Return the [x, y] coordinate for the center point of the cell that contains the specified text.  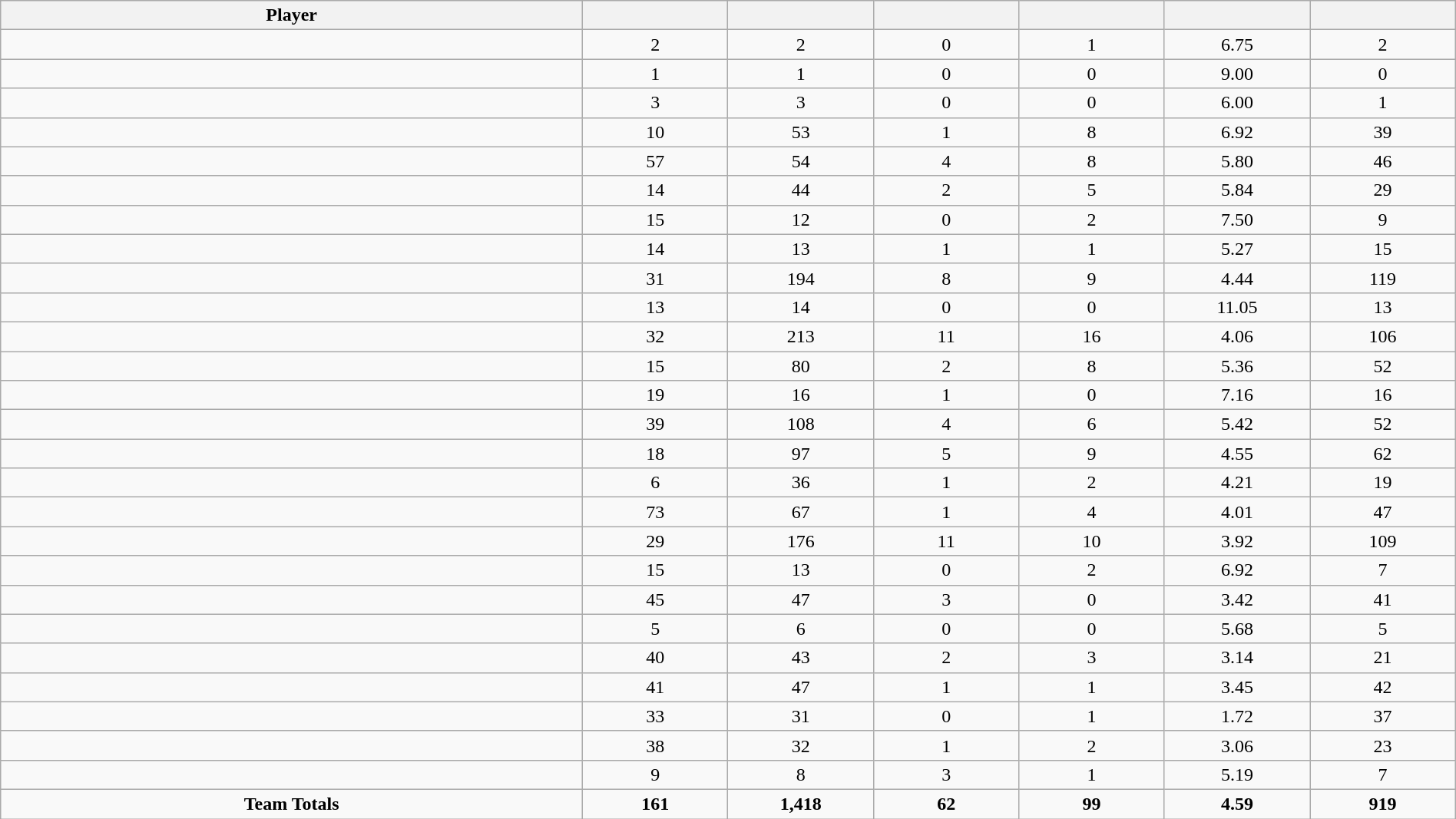
5.19 [1236, 774]
4.55 [1236, 454]
23 [1382, 745]
5.42 [1236, 424]
3.92 [1236, 541]
53 [800, 132]
67 [800, 512]
97 [800, 454]
46 [1382, 161]
38 [656, 745]
1.72 [1236, 716]
5.68 [1236, 629]
161 [656, 804]
12 [800, 220]
Player [292, 15]
176 [800, 541]
54 [800, 161]
44 [800, 190]
4.01 [1236, 512]
99 [1092, 804]
3.45 [1236, 687]
42 [1382, 687]
4.44 [1236, 278]
11.05 [1236, 307]
108 [800, 424]
80 [800, 366]
6.75 [1236, 45]
5.84 [1236, 190]
7.50 [1236, 220]
5.80 [1236, 161]
4.59 [1236, 804]
5.27 [1236, 249]
6.00 [1236, 103]
9.00 [1236, 74]
73 [656, 512]
3.06 [1236, 745]
40 [656, 658]
43 [800, 658]
919 [1382, 804]
3.42 [1236, 599]
45 [656, 599]
36 [800, 483]
57 [656, 161]
4.06 [1236, 336]
119 [1382, 278]
5.36 [1236, 366]
109 [1382, 541]
37 [1382, 716]
7.16 [1236, 395]
1,418 [800, 804]
18 [656, 454]
213 [800, 336]
106 [1382, 336]
33 [656, 716]
3.14 [1236, 658]
Team Totals [292, 804]
21 [1382, 658]
194 [800, 278]
4.21 [1236, 483]
